Return [X, Y] of the center of cell containing provided text 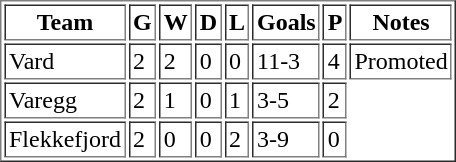
Goals [287, 22]
3-9 [287, 140]
D [208, 22]
Team [64, 22]
Promoted [401, 62]
W [176, 22]
L [238, 22]
3-5 [287, 100]
Vard [64, 62]
4 [335, 62]
G [142, 22]
Flekkefjord [64, 140]
11-3 [287, 62]
P [335, 22]
Notes [401, 22]
Varegg [64, 100]
